Determine the (x, y) coordinate at the center of the cell enclosing the given text.  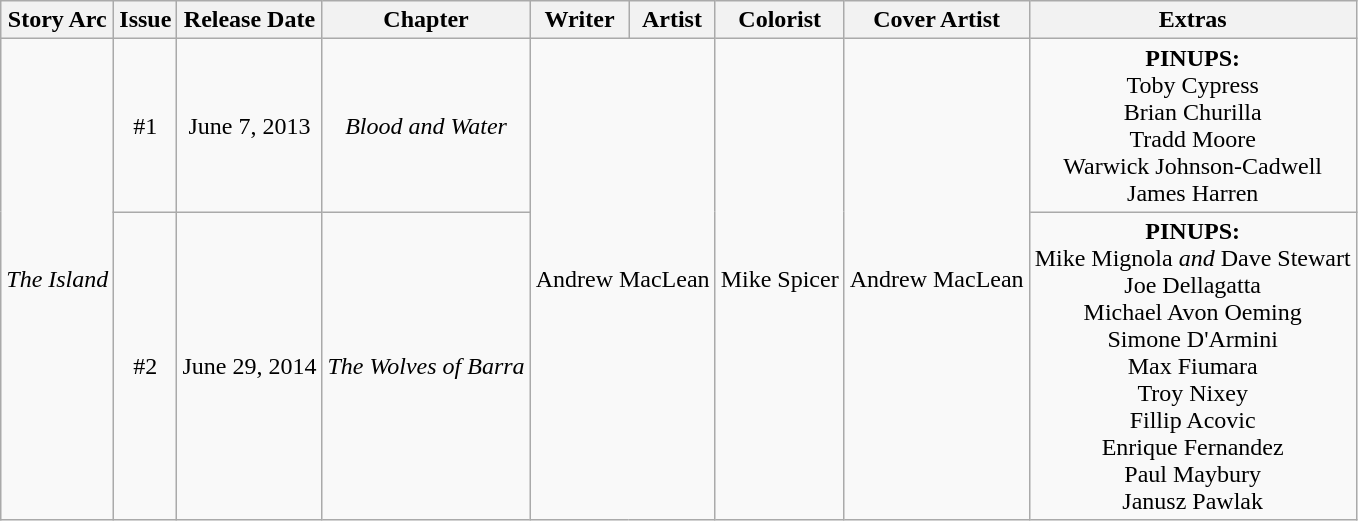
#2 (146, 366)
Issue (146, 20)
Artist (672, 20)
Colorist (780, 20)
Extras (1192, 20)
#1 (146, 126)
Story Arc (58, 20)
Mike Spicer (780, 280)
PINUPS:Toby CypressBrian ChurillaTradd MooreWarwick Johnson-CadwellJames Harren (1192, 126)
Chapter (426, 20)
June 29, 2014 (250, 366)
Writer (580, 20)
June 7, 2013 (250, 126)
The Wolves of Barra (426, 366)
The Island (58, 280)
Release Date (250, 20)
Cover Artist (936, 20)
Blood and Water (426, 126)
